Extract the (X, Y) coordinate from the center of the cell holding the provided text.  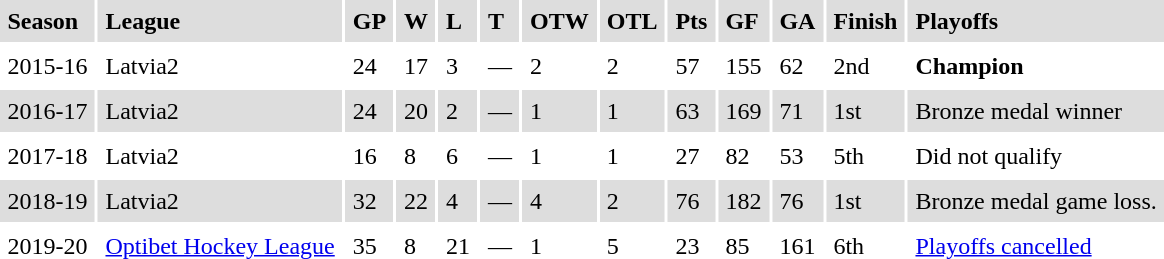
17 (416, 66)
2016-17 (48, 111)
W (416, 21)
2nd (866, 66)
6 (458, 156)
57 (692, 66)
32 (369, 201)
Did not qualify (1036, 156)
20 (416, 111)
L (458, 21)
2015-16 (48, 66)
OTL (632, 21)
Champion (1036, 66)
8 (416, 156)
27 (692, 156)
5th (866, 156)
2017-18 (48, 156)
82 (744, 156)
Playoffs (1036, 21)
182 (744, 201)
63 (692, 111)
169 (744, 111)
Season (48, 21)
Finish (866, 21)
GP (369, 21)
OTW (560, 21)
3 (458, 66)
2018-19 (48, 201)
71 (798, 111)
League (220, 21)
GF (744, 21)
53 (798, 156)
GA (798, 21)
62 (798, 66)
Bronze medal winner (1036, 111)
Pts (692, 21)
155 (744, 66)
T (500, 21)
16 (369, 156)
22 (416, 201)
Bronze medal game loss. (1036, 201)
